Pinpoint the cell where the given text exists, returning its [x, y] midpoint coordinate. 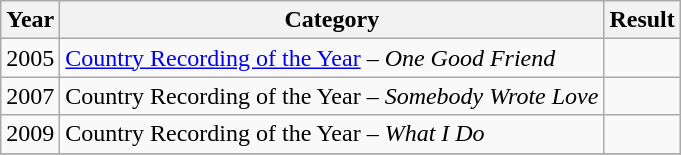
Country Recording of the Year – What I Do [332, 134]
Country Recording of the Year – Somebody Wrote Love [332, 96]
Country Recording of the Year – One Good Friend [332, 58]
2007 [30, 96]
2005 [30, 58]
Year [30, 20]
2009 [30, 134]
Result [642, 20]
Category [332, 20]
